Locate the cell with the specified text and output its [x, y] center coordinate. 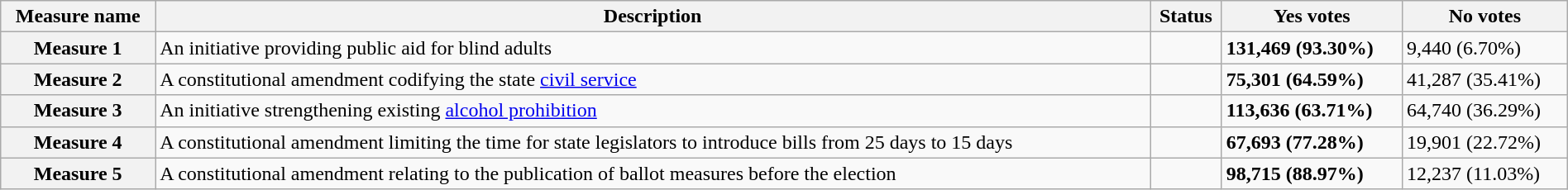
75,301 (64.59%) [1312, 79]
Status [1186, 17]
Yes votes [1312, 17]
A constitutional amendment limiting the time for state legislators to introduce bills from 25 days to 15 days [653, 142]
131,469 (93.30%) [1312, 48]
An initiative strengthening existing alcohol prohibition [653, 111]
An initiative providing public aid for blind adults [653, 48]
A constitutional amendment codifying the state civil service [653, 79]
113,636 (63.71%) [1312, 111]
A constitutional amendment relating to the publication of ballot measures before the election [653, 173]
64,740 (36.29%) [1484, 111]
12,237 (11.03%) [1484, 173]
Measure 2 [78, 79]
19,901 (22.72%) [1484, 142]
Measure 1 [78, 48]
Measure 3 [78, 111]
Measure name [78, 17]
Description [653, 17]
Measure 5 [78, 173]
No votes [1484, 17]
9,440 (6.70%) [1484, 48]
41,287 (35.41%) [1484, 79]
Measure 4 [78, 142]
98,715 (88.97%) [1312, 173]
67,693 (77.28%) [1312, 142]
